Return the [X, Y] coordinate for the center point of the cell that contains the specified text.  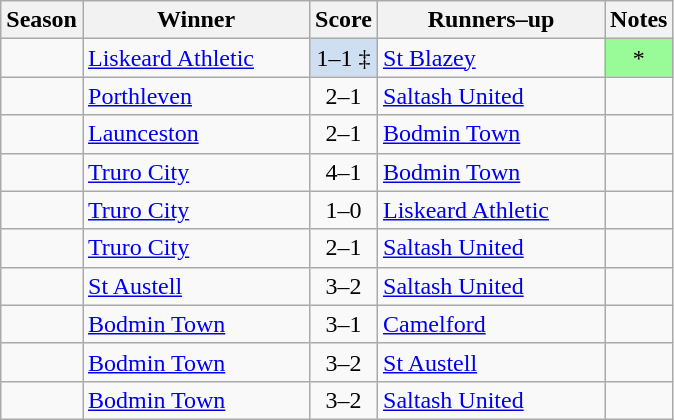
Runners–up [492, 20]
Score [344, 20]
St Blazey [492, 58]
Camelford [492, 324]
Winner [196, 20]
1–1 ‡ [344, 58]
Launceston [196, 134]
Notes [639, 20]
* [639, 58]
4–1 [344, 172]
1–0 [344, 210]
3–1 [344, 324]
Season [42, 20]
Porthleven [196, 96]
